For the text-containing cell, return its midpoint in [X, Y] coordinate format. 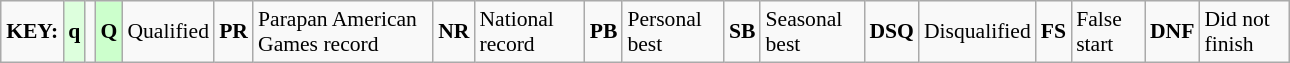
PR [234, 32]
Qualified [168, 32]
PB [604, 32]
Q [108, 32]
SB [742, 32]
Parapan American Games record [343, 32]
Personal best [673, 32]
KEY: [32, 32]
False start [1108, 32]
FS [1054, 32]
DSQ [892, 32]
Did not finish [1244, 32]
q [74, 32]
NR [454, 32]
National record [529, 32]
Disqualified [978, 32]
Seasonal best [812, 32]
DNF [1172, 32]
